Find where the given text appears and provide that cell's center as [x, y] coordinate. 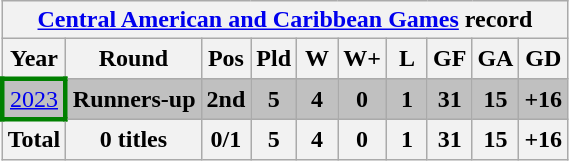
W+ [362, 59]
GD [544, 59]
Round [134, 59]
L [406, 59]
GA [496, 59]
Total [34, 139]
0 titles [134, 139]
0/1 [226, 139]
GF [449, 59]
2nd [226, 98]
Runners-up [134, 98]
Pos [226, 59]
W [318, 59]
2023 [34, 98]
Pld [274, 59]
Central American and Caribbean Games record [284, 20]
Year [34, 59]
